From the cell containing the given text, extract its center point as [x, y] coordinate. 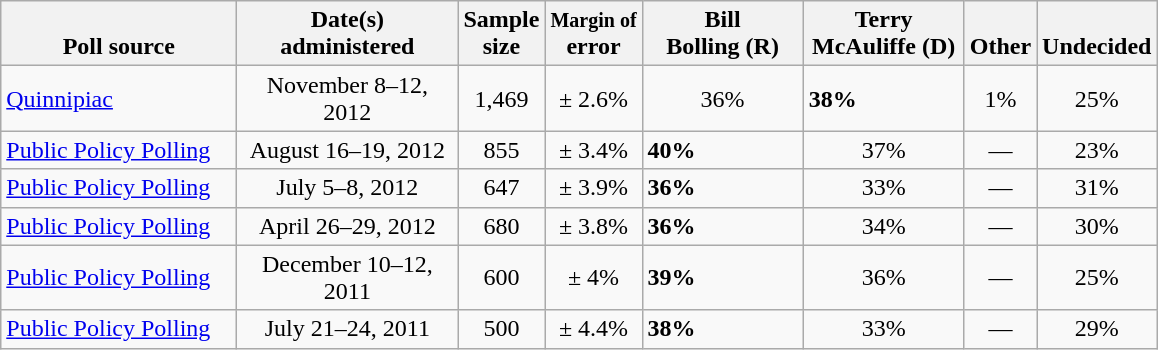
± 3.8% [594, 226]
30% [1097, 226]
600 [502, 278]
1% [1000, 98]
855 [502, 150]
39% [722, 278]
± 3.4% [594, 150]
Margin oferror [594, 34]
July 5–8, 2012 [348, 188]
August 16–19, 2012 [348, 150]
500 [502, 329]
34% [884, 226]
July 21–24, 2011 [348, 329]
December 10–12, 2011 [348, 278]
1,469 [502, 98]
23% [1097, 150]
Date(s)administered [348, 34]
November 8–12, 2012 [348, 98]
± 2.6% [594, 98]
Quinnipiac [119, 98]
29% [1097, 329]
647 [502, 188]
Other [1000, 34]
31% [1097, 188]
37% [884, 150]
TerryMcAuliffe (D) [884, 34]
± 3.9% [594, 188]
680 [502, 226]
BillBolling (R) [722, 34]
Undecided [1097, 34]
40% [722, 150]
Poll source [119, 34]
± 4.4% [594, 329]
± 4% [594, 278]
Samplesize [502, 34]
April 26–29, 2012 [348, 226]
